Detect which cell encompasses the target text, then output its (X, Y) center coordinate. 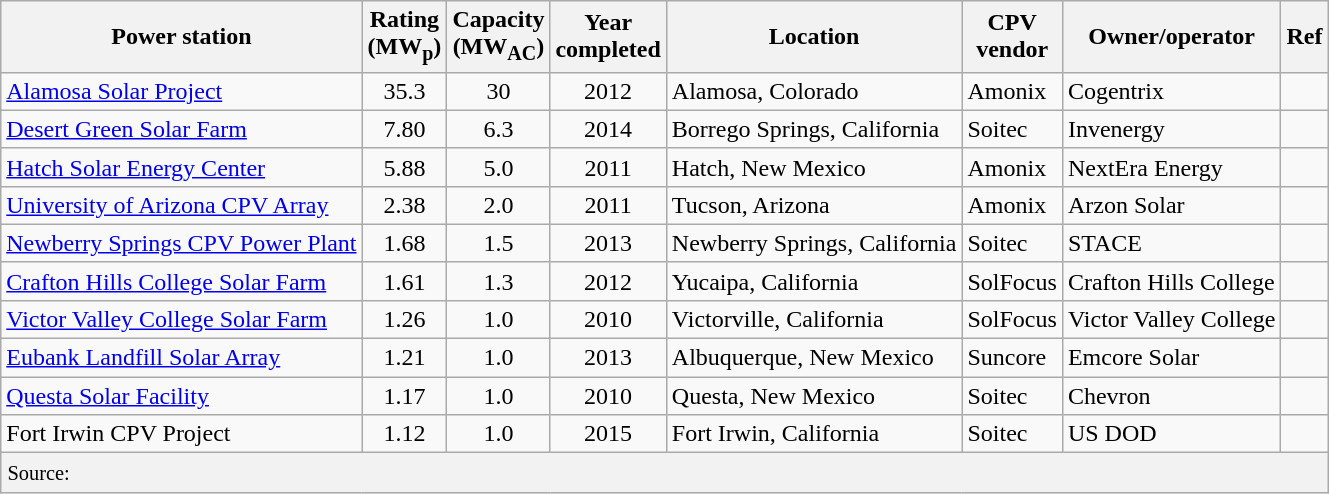
US DOD (1171, 434)
Chevron (1171, 396)
1.3 (498, 281)
1.5 (498, 243)
Fort Irwin CPV Project (182, 434)
Newberry Springs CPV Power Plant (182, 243)
1.68 (404, 243)
Owner/operator (1171, 36)
7.80 (404, 129)
Location (814, 36)
Hatch, New Mexico (814, 167)
Albuquerque, New Mexico (814, 358)
Crafton Hills College Solar Farm (182, 281)
Victor Valley College Solar Farm (182, 319)
Suncore (1012, 358)
Arzon Solar (1171, 205)
1.12 (404, 434)
Tucson, Arizona (814, 205)
2015 (608, 434)
Desert Green Solar Farm (182, 129)
1.17 (404, 396)
Source: (664, 473)
Borrego Springs, California (814, 129)
Emcore Solar (1171, 358)
5.0 (498, 167)
Victor Valley College (1171, 319)
Questa Solar Facility (182, 396)
2014 (608, 129)
NextEra Energy (1171, 167)
Newberry Springs, California (814, 243)
Power station (182, 36)
30 (498, 91)
STACE (1171, 243)
35.3 (404, 91)
2.38 (404, 205)
Yucaipa, California (814, 281)
1.61 (404, 281)
Capacity(MWAC) (498, 36)
6.3 (498, 129)
5.88 (404, 167)
University of Arizona CPV Array (182, 205)
2.0 (498, 205)
Alamosa Solar Project (182, 91)
Eubank Landfill Solar Array (182, 358)
Rating(MWp) (404, 36)
Ref (1304, 36)
Victorville, California (814, 319)
1.26 (404, 319)
1.21 (404, 358)
Questa, New Mexico (814, 396)
Invenergy (1171, 129)
Cogentrix (1171, 91)
CPVvendor (1012, 36)
Hatch Solar Energy Center (182, 167)
Fort Irwin, California (814, 434)
Crafton Hills College (1171, 281)
Yearcompleted (608, 36)
Alamosa, Colorado (814, 91)
